Extract the [x, y] coordinate from the center of the cell holding the provided text.  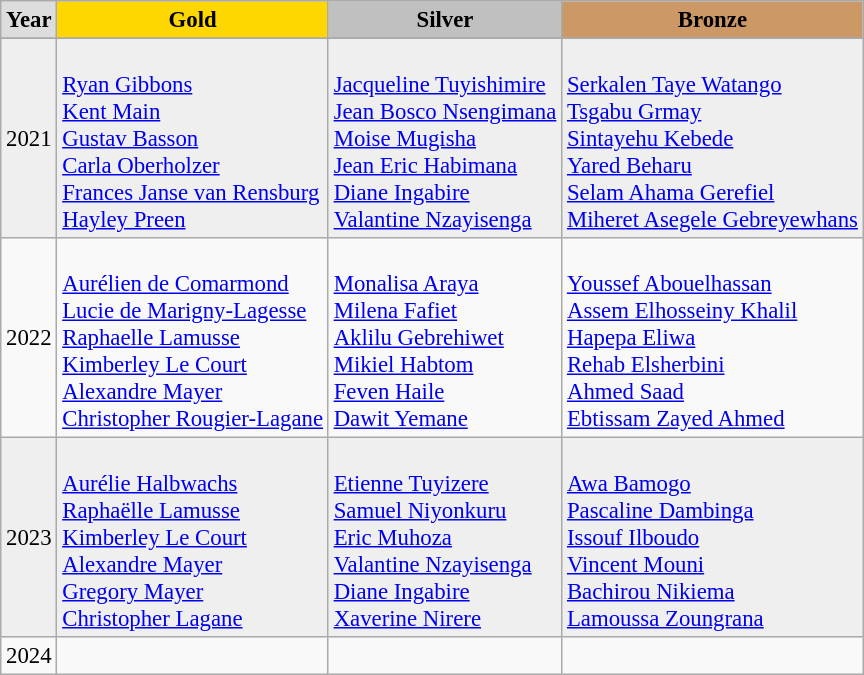
Gold [192, 20]
Jacqueline TuyishimireJean Bosco NsengimanaMoise MugishaJean Eric HabimanaDiane IngabireValantine Nzayisenga [444, 139]
Awa BamogoPascaline DambingaIssouf IlboudoVincent MouniBachirou NikiemaLamoussa Zoungrana [713, 538]
Bronze [713, 20]
Year [29, 20]
Aurélien de ComarmondLucie de Marigny-LagesseRaphaelle LamusseKimberley Le CourtAlexandre MayerChristopher Rougier-Lagane [192, 338]
2021 [29, 139]
Youssef AbouelhassanAssem Elhosseiny KhalilHapepa EliwaRehab ElsherbiniAhmed SaadEbtissam Zayed Ahmed [713, 338]
Monalisa ArayaMilena FafietAklilu GebrehiwetMikiel HabtomFeven HaileDawit Yemane [444, 338]
Serkalen Taye WatangoTsgabu GrmaySintayehu KebedeYared BeharuSelam Ahama GerefielMiheret Asegele Gebreyewhans [713, 139]
Ryan GibbonsKent MainGustav BassonCarla OberholzerFrances Janse van RensburgHayley Preen [192, 139]
2024 [29, 656]
2023 [29, 538]
Etienne TuyizereSamuel NiyonkuruEric MuhozaValantine NzayisengaDiane IngabireXaverine Nirere [444, 538]
Aurélie HalbwachsRaphaëlle LamusseKimberley Le CourtAlexandre MayerGregory MayerChristopher Lagane [192, 538]
2022 [29, 338]
Silver [444, 20]
